Output the (x, y) coordinate of the center of the cell containing the given text.  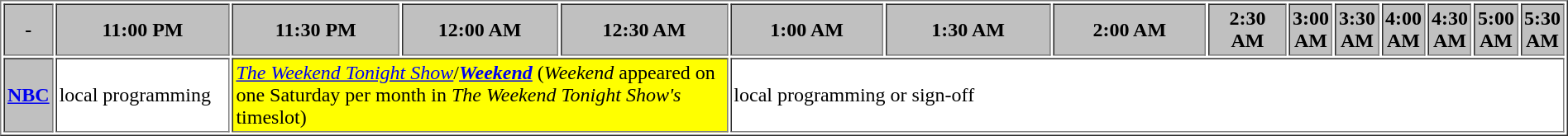
12:30 AM (644, 30)
4:00 AM (1403, 30)
2:30 AM (1248, 30)
1:00 AM (807, 30)
11:00 PM (142, 30)
1:30 AM (968, 30)
11:30 PM (316, 30)
- (28, 30)
5:30 AM (1542, 30)
local programming (142, 95)
12:00 AM (480, 30)
local programming or sign-off (1148, 95)
3:00 AM (1310, 30)
The Weekend Tonight Show/Weekend (Weekend appeared on one Saturday per month in The Weekend Tonight Show's timeslot) (480, 95)
5:00 AM (1495, 30)
3:30 AM (1356, 30)
4:30 AM (1449, 30)
2:00 AM (1130, 30)
NBC (28, 95)
